For the text-containing cell, return its midpoint in (x, y) coordinate format. 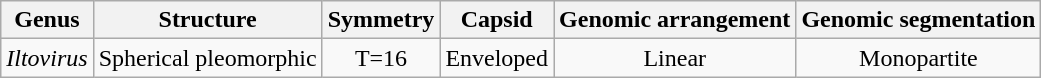
Enveloped (497, 58)
Iltovirus (47, 58)
Linear (675, 58)
Monopartite (918, 58)
Genomic segmentation (918, 20)
Genomic arrangement (675, 20)
T=16 (381, 58)
Capsid (497, 20)
Structure (208, 20)
Genus (47, 20)
Symmetry (381, 20)
Spherical pleomorphic (208, 58)
